Identify which cell holds the provided text, then report its (X, Y) central coordinate. 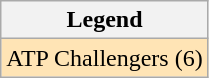
ATP Challengers (6) (104, 58)
Legend (104, 20)
